Capture the cell that displays the provided text and extract its (X, Y) central coordinate. 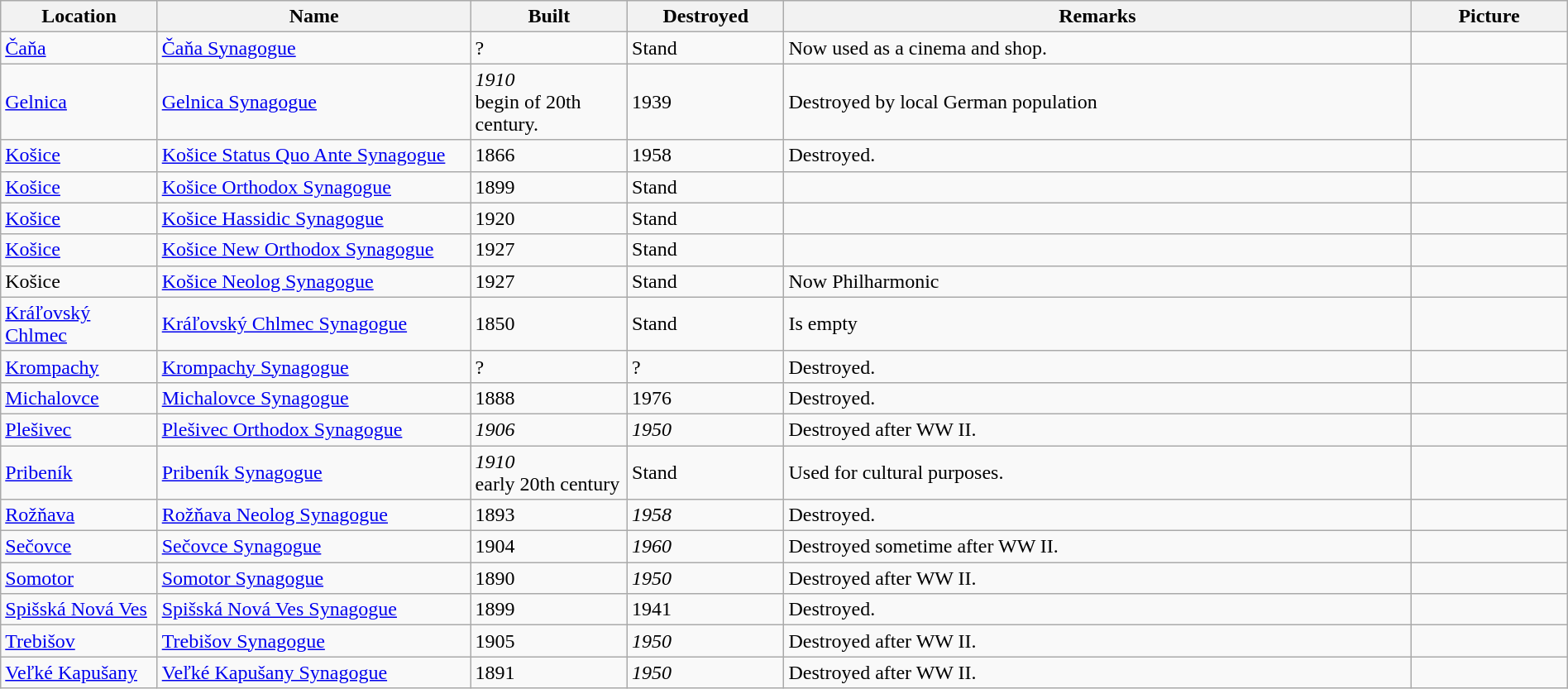
1906 (549, 429)
1910begin of 20th century. (549, 102)
Košice Status Quo Ante Synagogue (314, 156)
1910early 20th century (549, 471)
Košice Neolog Synagogue (314, 281)
Košice New Orthodox Synagogue (314, 250)
Plešivec (79, 429)
Now used as a cinema and shop. (1097, 48)
Rožňava (79, 515)
1866 (549, 156)
1939 (706, 102)
Rožňava Neolog Synagogue (314, 515)
Remarks (1097, 17)
1941 (706, 610)
Kráľovský Chlmec Synagogue (314, 324)
Plešivec Orthodox Synagogue (314, 429)
Somotor (79, 578)
Krompachy (79, 366)
Destroyed sometime after WW II. (1097, 547)
Kráľovský Chlmec (79, 324)
1890 (549, 578)
Now Philharmonic (1097, 281)
1905 (549, 641)
1850 (549, 324)
Is empty (1097, 324)
Used for cultural purposes. (1097, 471)
Destroyed by local German population (1097, 102)
Košice Orthodox Synagogue (314, 187)
Pribeník Synagogue (314, 471)
Čaňa Synagogue (314, 48)
Spišská Nová Ves (79, 610)
Sečovce Synagogue (314, 547)
Trebišov Synagogue (314, 641)
Pribeník (79, 471)
Michalovce (79, 398)
1976 (706, 398)
Spišská Nová Ves Synagogue (314, 610)
Gelnica (79, 102)
Trebišov (79, 641)
Veľké Kapušany (79, 672)
Gelnica Synagogue (314, 102)
1920 (549, 218)
Name (314, 17)
Destroyed (706, 17)
Košice Hassidic Synagogue (314, 218)
1904 (549, 547)
Michalovce Synagogue (314, 398)
Somotor Synagogue (314, 578)
Čaňa (79, 48)
Sečovce (79, 547)
Built (549, 17)
Krompachy Synagogue (314, 366)
1893 (549, 515)
Veľké Kapušany Synagogue (314, 672)
1891 (549, 672)
Location (79, 17)
1888 (549, 398)
1960 (706, 547)
Picture (1489, 17)
